Extract the [x, y] coordinate from the center of the cell holding the provided text.  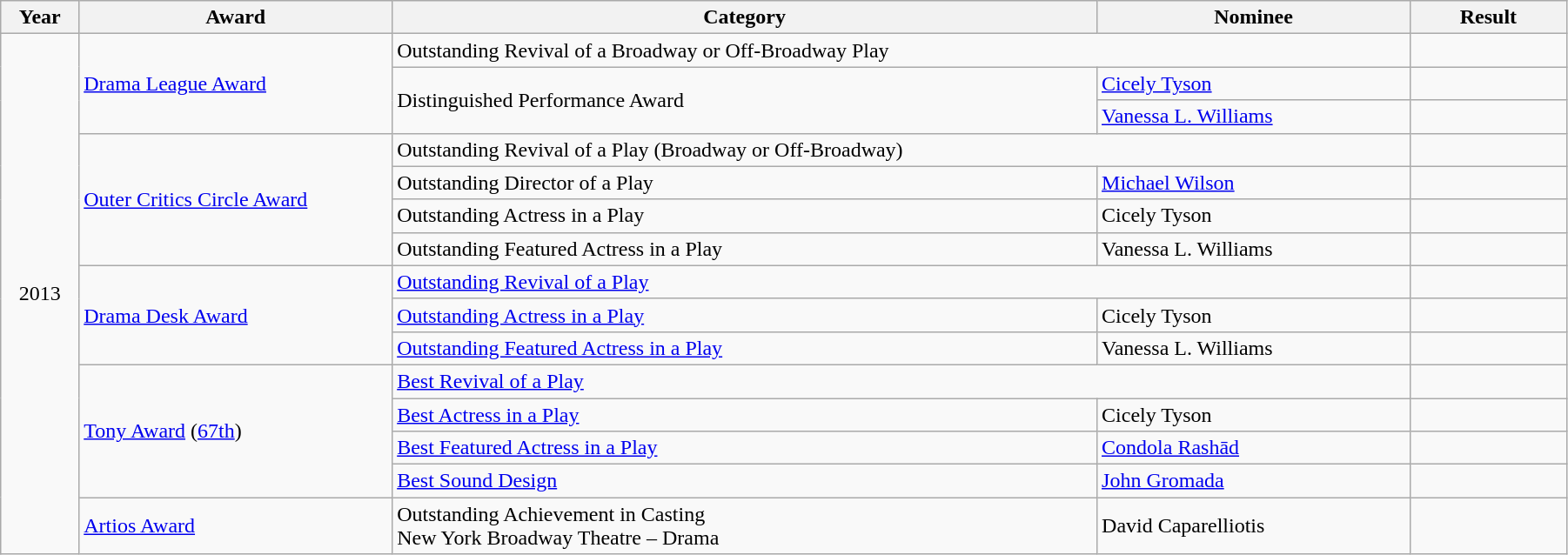
Nominee [1254, 17]
Condola Rashād [1254, 448]
Artios Award [236, 525]
David Caparelliotis [1254, 525]
2013 [40, 294]
Outstanding Director of a Play [745, 183]
Best Featured Actress in a Play [745, 448]
Outstanding Achievement in CastingNew York Broadway Theatre – Drama [745, 525]
Drama Desk Award [236, 315]
Outstanding Revival of a Play [901, 282]
Outer Critics Circle Award [236, 199]
Result [1488, 17]
Category [745, 17]
Tony Award (67th) [236, 431]
Distinguished Performance Award [745, 100]
Best Revival of a Play [901, 381]
Year [40, 17]
Best Actress in a Play [745, 415]
Best Sound Design [745, 481]
Outstanding Revival of a Play (Broadway or Off-Broadway) [901, 150]
Award [236, 17]
Drama League Award [236, 84]
Outstanding Revival of a Broadway or Off-Broadway Play [901, 50]
Michael Wilson [1254, 183]
John Gromada [1254, 481]
